Scan for the cell matching the given text and deliver its (X, Y) coordinate at center. 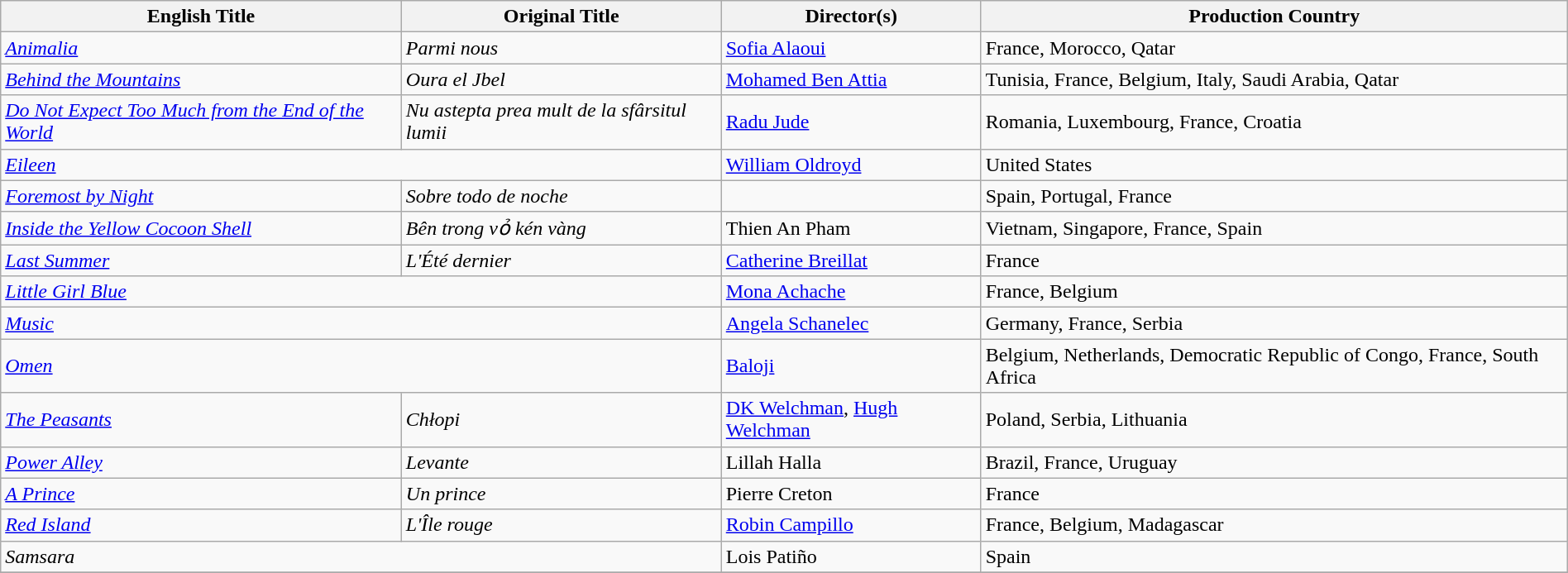
Production Country (1274, 17)
Music (361, 323)
Samsara (361, 556)
Original Title (561, 17)
Omen (361, 365)
Spain (1274, 556)
France, Belgium, Madagascar (1274, 525)
DK Welchman, Hugh Welchman (851, 420)
Foremost by Night (202, 196)
Power Alley (202, 462)
Nu astepta prea mult de la sfârsitul lumii (561, 122)
L'Île rouge (561, 525)
France, Belgium (1274, 292)
Oura el Jbel (561, 79)
Levante (561, 462)
Parmi nous (561, 48)
Behind the Mountains (202, 79)
Spain, Portugal, France (1274, 196)
L'Été dernier (561, 260)
Director(s) (851, 17)
Bên trong vỏ kén vàng (561, 228)
The Peasants (202, 420)
Do Not Expect Too Much from the End of the World (202, 122)
Brazil, France, Uruguay (1274, 462)
Poland, Serbia, Lithuania (1274, 420)
Vietnam, Singapore, France, Spain (1274, 228)
Sofia Alaoui (851, 48)
Eileen (361, 165)
Last Summer (202, 260)
Catherine Breillat (851, 260)
William Oldroyd (851, 165)
A Prince (202, 494)
Mona Achache (851, 292)
Chłopi (561, 420)
Animalia (202, 48)
United States (1274, 165)
Sobre todo de noche (561, 196)
Tunisia, France, Belgium, Italy, Saudi Arabia, Qatar (1274, 79)
Romania, Luxembourg, France, Croatia (1274, 122)
Baloji (851, 365)
Angela Schanelec (851, 323)
English Title (202, 17)
Lillah Halla (851, 462)
Inside the Yellow Cocoon Shell (202, 228)
Pierre Creton (851, 494)
Mohamed Ben Attia (851, 79)
Little Girl Blue (361, 292)
Germany, France, Serbia (1274, 323)
Belgium, Netherlands, Democratic Republic of Congo, France, South Africa (1274, 365)
Lois Patiño (851, 556)
Un prince (561, 494)
Thien An Pham (851, 228)
Radu Jude (851, 122)
France, Morocco, Qatar (1274, 48)
Robin Campillo (851, 525)
Red Island (202, 525)
